Capture the cell that displays the provided text and extract its (x, y) central coordinate. 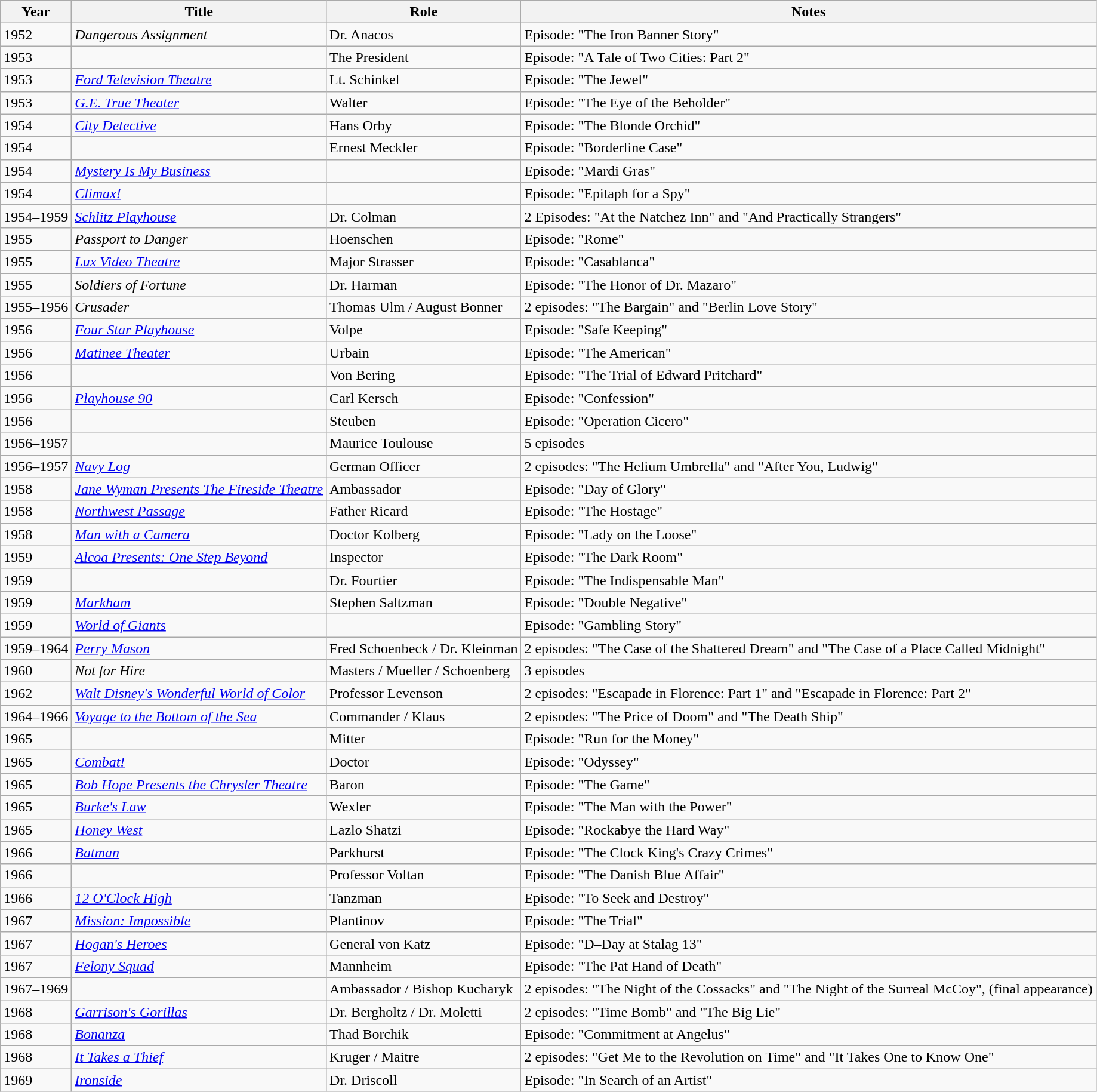
Crusader (199, 307)
City Detective (199, 125)
Baron (424, 785)
1952 (36, 35)
Mannheim (424, 966)
Episode: "Rome" (808, 239)
Commander / Klaus (424, 716)
Thad Borchik (424, 1035)
G.E. True Theater (199, 103)
Parkhurst (424, 853)
Professor Levenson (424, 694)
Episode: "Mardi Gras" (808, 171)
Episode: "The Jewel" (808, 80)
Honey West (199, 830)
Bob Hope Presents the Chrysler Theatre (199, 785)
Jane Wyman Presents The Fireside Theatre (199, 489)
Von Bering (424, 376)
2 episodes: "The Helium Umbrella" and "After You, Ludwig" (808, 466)
Episode: "In Search of an Artist" (808, 1080)
Perry Mason (199, 648)
Episode: "The Game" (808, 785)
Year (36, 12)
Ernest Meckler (424, 148)
Bonanza (199, 1035)
Hogan's Heroes (199, 943)
12 O'Clock High (199, 898)
Mission: Impossible (199, 921)
Episode: "The Eye of the Beholder" (808, 103)
Schlitz Playhouse (199, 216)
Not for Hire (199, 671)
1954–1959 (36, 216)
Garrison's Gorillas (199, 1012)
Episode: "Epitaph for a Spy" (808, 193)
Episode: "To Seek and Destroy" (808, 898)
5 episodes (808, 444)
Episode: "Operation Cicero" (808, 421)
Episode: "Double Negative" (808, 602)
1960 (36, 671)
2 episodes: "Get Me to the Revolution on Time" and "It Takes One to Know One" (808, 1057)
Father Ricard (424, 512)
Episode: "Confession" (808, 398)
Soldiers of Fortune (199, 285)
Felony Squad (199, 966)
Doctor Kolberg (424, 534)
2 episodes: "The Bargain" and "Berlin Love Story" (808, 307)
Mitter (424, 739)
1962 (36, 694)
Wexler (424, 807)
1959–1964 (36, 648)
Maurice Toulouse (424, 444)
Dr. Bergholtz / Dr. Moletti (424, 1012)
Dr. Harman (424, 285)
Passport to Danger (199, 239)
Hoenschen (424, 239)
Episode: "The Danish Blue Affair" (808, 875)
2 episodes: "Escapade in Florence: Part 1" and "Escapade in Florence: Part 2" (808, 694)
Thomas Ulm / August Bonner (424, 307)
Episode: "The American" (808, 353)
Episode: "The Honor of Dr. Mazaro" (808, 285)
Lt. Schinkel (424, 80)
Alcoa Presents: One Step Beyond (199, 557)
Title (199, 12)
Dr. Fourtier (424, 580)
Ford Television Theatre (199, 80)
Climax! (199, 193)
Dr. Colman (424, 216)
Ironside (199, 1080)
Dangerous Assignment (199, 35)
3 episodes (808, 671)
Inspector (424, 557)
Combat! (199, 762)
Hans Orby (424, 125)
Walt Disney's Wonderful World of Color (199, 694)
Episode: "Odyssey" (808, 762)
Burke's Law (199, 807)
Episode: "Run for the Money" (808, 739)
Episode: "Gambling Story" (808, 625)
Lazlo Shatzi (424, 830)
Episode: "The Indispensable Man" (808, 580)
Episode: "Commitment at Angelus" (808, 1035)
Episode: "A Tale of Two Cities: Part 2" (808, 57)
Professor Voltan (424, 875)
Episode: "Day of Glory" (808, 489)
1955–1956 (36, 307)
German Officer (424, 466)
Lux Video Theatre (199, 262)
2 episodes: "The Price of Doom" and "The Death Ship" (808, 716)
Episode: "The Hostage" (808, 512)
Episode: "The Clock King's Crazy Crimes" (808, 853)
Matinee Theater (199, 353)
Navy Log (199, 466)
Doctor (424, 762)
Episode: "The Trial of Edward Pritchard" (808, 376)
Tanzman (424, 898)
Dr. Anacos (424, 35)
Episode: "Lady on the Loose" (808, 534)
Episode: "The Dark Room" (808, 557)
Northwest Passage (199, 512)
Major Strasser (424, 262)
Dr. Driscoll (424, 1080)
Episode: "The Iron Banner Story" (808, 35)
Kruger / Maitre (424, 1057)
Mystery Is My Business (199, 171)
Ambassador / Bishop Kucharyk (424, 989)
Notes (808, 12)
Role (424, 12)
World of Giants (199, 625)
Batman (199, 853)
1969 (36, 1080)
Fred Schoenbeck / Dr. Kleinman (424, 648)
Ambassador (424, 489)
Episode: "Borderline Case" (808, 148)
Urbain (424, 353)
2 episodes: "The Case of the Shattered Dream" and "The Case of a Place Called Midnight" (808, 648)
Walter (424, 103)
Episode: "The Blonde Orchid" (808, 125)
It Takes a Thief (199, 1057)
Markham (199, 602)
Plantinov (424, 921)
Man with a Camera (199, 534)
2 episodes: "Time Bomb" and "The Big Lie" (808, 1012)
Playhouse 90 (199, 398)
Carl Kersch (424, 398)
Episode: "Rockabye the Hard Way" (808, 830)
Steuben (424, 421)
General von Katz (424, 943)
1964–1966 (36, 716)
The President (424, 57)
Episode: "The Pat Hand of Death" (808, 966)
Episode: "The Trial" (808, 921)
1967–1969 (36, 989)
Voyage to the Bottom of the Sea (199, 716)
Four Star Playhouse (199, 330)
2 Episodes: "At the Natchez Inn" and "And Practically Strangers" (808, 216)
Masters / Mueller / Schoenberg (424, 671)
Volpe (424, 330)
2 episodes: "The Night of the Cossacks" and "The Night of the Surreal McCoy", (final appearance) (808, 989)
Stephen Saltzman (424, 602)
Episode: "Safe Keeping" (808, 330)
Episode: "D–Day at Stalag 13" (808, 943)
Episode: "Casablanca" (808, 262)
Episode: "The Man with the Power" (808, 807)
